For the text-containing cell, return its midpoint in (X, Y) coordinate format. 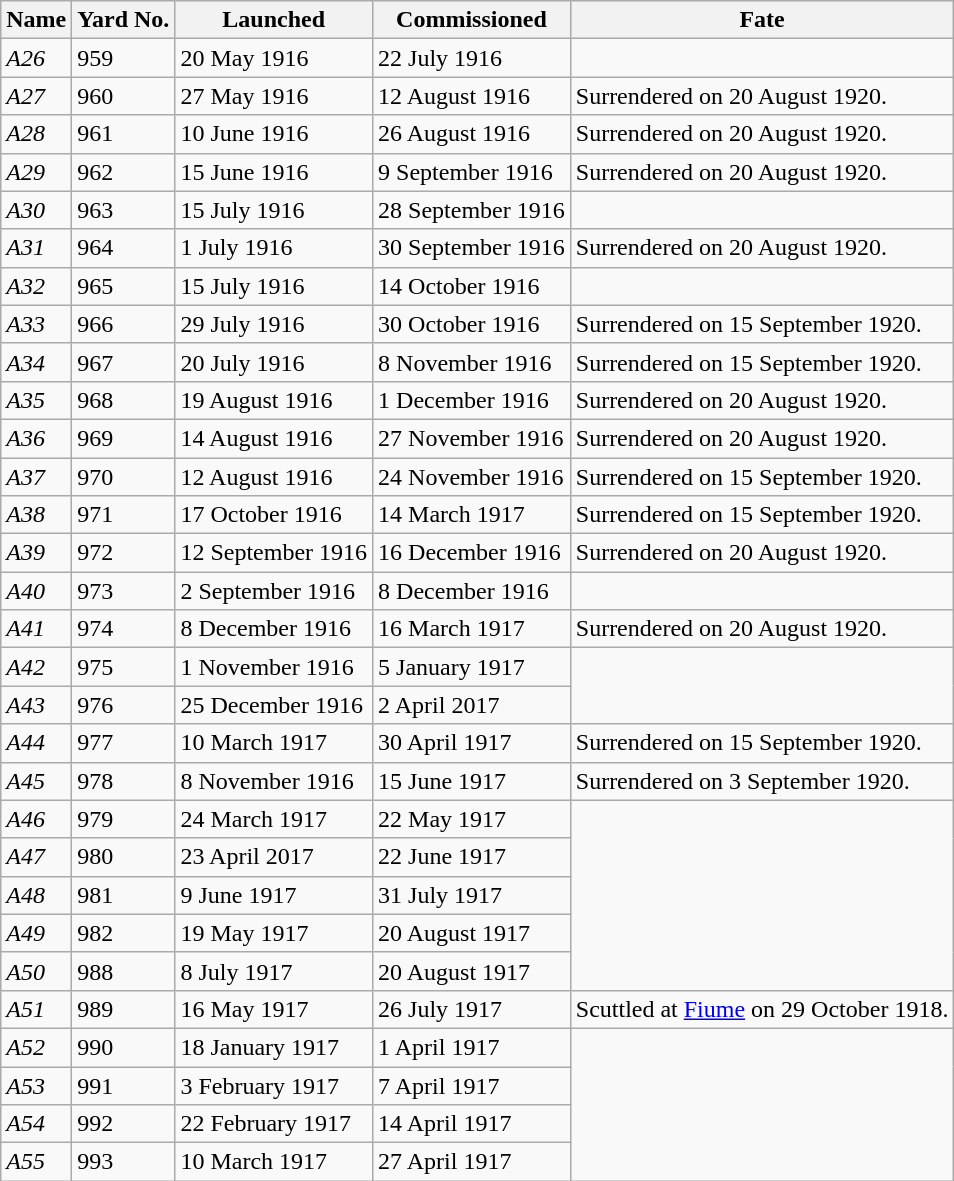
976 (124, 705)
9 September 1916 (472, 172)
Name (36, 20)
1 April 1917 (472, 1047)
993 (124, 1162)
1 July 1916 (274, 248)
971 (124, 515)
23 April 2017 (274, 857)
29 July 1916 (274, 324)
A30 (36, 210)
27 April 1917 (472, 1162)
A43 (36, 705)
5 January 1917 (472, 667)
A27 (36, 96)
16 December 1916 (472, 553)
9 June 1917 (274, 895)
8 July 1917 (274, 971)
22 July 1916 (472, 58)
A53 (36, 1085)
Surrendered on 3 September 1920. (762, 781)
A26 (36, 58)
14 March 1917 (472, 515)
14 April 1917 (472, 1124)
10 June 1916 (274, 134)
990 (124, 1047)
27 May 1916 (274, 96)
A37 (36, 477)
991 (124, 1085)
963 (124, 210)
968 (124, 400)
7 April 1917 (472, 1085)
A51 (36, 1009)
16 March 1917 (472, 629)
A33 (36, 324)
19 May 1917 (274, 933)
974 (124, 629)
981 (124, 895)
A39 (36, 553)
3 February 1917 (274, 1085)
970 (124, 477)
Scuttled at Fiume on 29 October 1918. (762, 1009)
A46 (36, 819)
A44 (36, 743)
A32 (36, 286)
14 October 1916 (472, 286)
977 (124, 743)
31 July 1917 (472, 895)
14 August 1916 (274, 438)
2 April 2017 (472, 705)
960 (124, 96)
A45 (36, 781)
26 July 1917 (472, 1009)
A50 (36, 971)
988 (124, 971)
25 December 1916 (274, 705)
A38 (36, 515)
Fate (762, 20)
A54 (36, 1124)
975 (124, 667)
A36 (36, 438)
A55 (36, 1162)
16 May 1917 (274, 1009)
A42 (36, 667)
Yard No. (124, 20)
A31 (36, 248)
A28 (36, 134)
982 (124, 933)
15 June 1916 (274, 172)
961 (124, 134)
22 May 1917 (472, 819)
24 November 1916 (472, 477)
A34 (36, 362)
22 February 1917 (274, 1124)
20 July 1916 (274, 362)
A48 (36, 895)
972 (124, 553)
959 (124, 58)
973 (124, 591)
978 (124, 781)
967 (124, 362)
30 April 1917 (472, 743)
30 October 1916 (472, 324)
2 September 1916 (274, 591)
19 August 1916 (274, 400)
969 (124, 438)
27 November 1916 (472, 438)
964 (124, 248)
1 November 1916 (274, 667)
989 (124, 1009)
965 (124, 286)
966 (124, 324)
Launched (274, 20)
962 (124, 172)
A41 (36, 629)
15 June 1917 (472, 781)
18 January 1917 (274, 1047)
22 June 1917 (472, 857)
30 September 1916 (472, 248)
A49 (36, 933)
992 (124, 1124)
A35 (36, 400)
12 September 1916 (274, 553)
24 March 1917 (274, 819)
20 May 1916 (274, 58)
26 August 1916 (472, 134)
28 September 1916 (472, 210)
Commissioned (472, 20)
1 December 1916 (472, 400)
A29 (36, 172)
A52 (36, 1047)
A40 (36, 591)
980 (124, 857)
979 (124, 819)
17 October 1916 (274, 515)
A47 (36, 857)
